Find where the given text appears and provide that cell's center as [X, Y] coordinate. 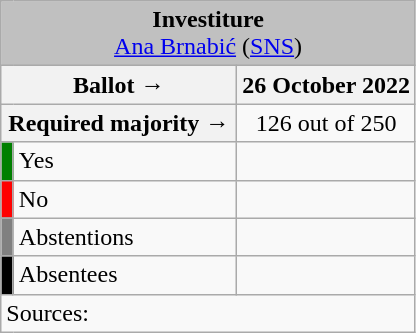
InvestitureAna Brnabić (SNS) [208, 34]
Absentees [125, 275]
Sources: [208, 313]
Yes [125, 161]
Abstentions [125, 237]
Ballot → [119, 85]
26 October 2022 [326, 85]
126 out of 250 [326, 123]
No [125, 199]
Required majority → [119, 123]
